Return (X, Y) of the center of cell containing provided text 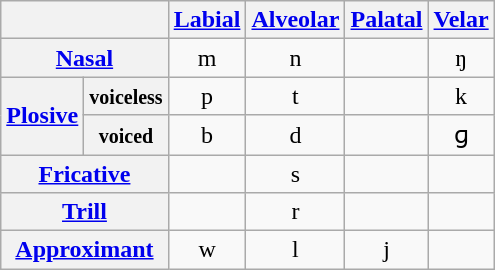
j (386, 250)
s (296, 173)
p (207, 96)
b (207, 135)
voiced (126, 135)
Velar (461, 20)
t (296, 96)
Approximant (84, 250)
Nasal (84, 58)
Plosive (42, 116)
l (296, 250)
w (207, 250)
m (207, 58)
k (461, 96)
d (296, 135)
ɡ (461, 135)
Trill (84, 212)
Fricative (84, 173)
ŋ (461, 58)
n (296, 58)
Palatal (386, 20)
Labial (207, 20)
r (296, 212)
voiceless (126, 96)
Alveolar (296, 20)
